Output the [x, y] coordinate of the center of the cell containing the given text.  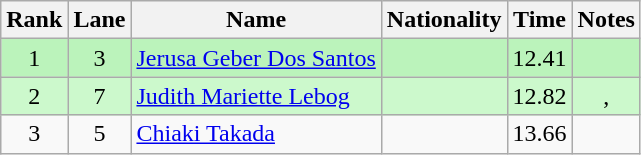
Nationality [444, 20]
Jerusa Geber Dos Santos [256, 58]
2 [34, 96]
, [606, 96]
Notes [606, 20]
Lane [100, 20]
Judith Mariette Lebog [256, 96]
Rank [34, 20]
5 [100, 134]
Chiaki Takada [256, 134]
Time [540, 20]
12.82 [540, 96]
Name [256, 20]
7 [100, 96]
1 [34, 58]
12.41 [540, 58]
13.66 [540, 134]
